Pinpoint the cell where the given text exists, returning its (X, Y) midpoint coordinate. 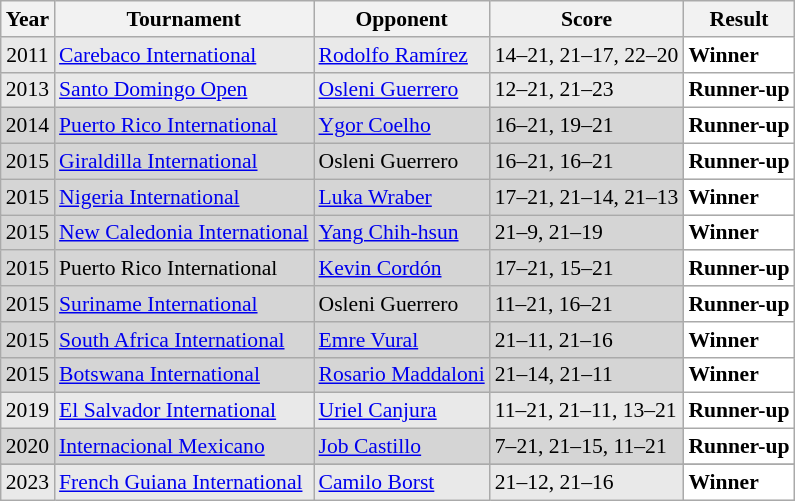
Result (738, 19)
Ygor Coelho (402, 126)
7–21, 21–15, 11–21 (587, 447)
Rosario Maddaloni (402, 375)
12–21, 21–23 (587, 90)
21–9, 21–19 (587, 233)
21–14, 21–11 (587, 375)
21–11, 21–16 (587, 340)
2020 (28, 447)
17–21, 15–21 (587, 269)
11–21, 21–11, 13–21 (587, 411)
2014 (28, 126)
Emre Vural (402, 340)
Botswana International (184, 375)
New Caledonia International (184, 233)
2023 (28, 482)
Score (587, 19)
Carebaco International (184, 55)
Job Castillo (402, 447)
Opponent (402, 19)
16–21, 19–21 (587, 126)
Internacional Mexicano (184, 447)
17–21, 21–14, 21–13 (587, 197)
2011 (28, 55)
Year (28, 19)
Rodolfo Ramírez (402, 55)
21–12, 21–16 (587, 482)
Suriname International (184, 304)
16–21, 16–21 (587, 162)
2013 (28, 90)
El Salvador International (184, 411)
Nigeria International (184, 197)
Santo Domingo Open (184, 90)
Yang Chih-hsun (402, 233)
Kevin Cordón (402, 269)
Uriel Canjura (402, 411)
14–21, 21–17, 22–20 (587, 55)
South Africa International (184, 340)
2019 (28, 411)
Luka Wraber (402, 197)
Camilo Borst (402, 482)
Giraldilla International (184, 162)
11–21, 16–21 (587, 304)
French Guiana International (184, 482)
Tournament (184, 19)
